Capture the cell that displays the provided text and extract its (x, y) central coordinate. 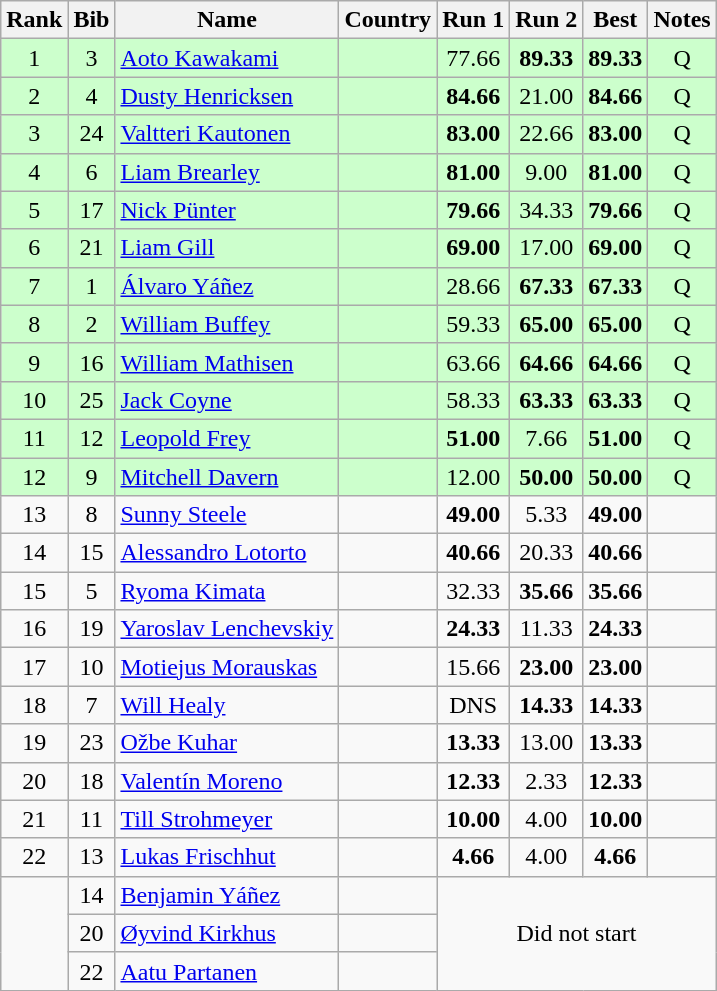
William Buffey (227, 324)
Mitchell Davern (227, 477)
Bib (92, 20)
Rank (34, 20)
17.00 (546, 248)
32.33 (474, 591)
Ožbe Kuhar (227, 743)
Ryoma Kimata (227, 591)
77.66 (474, 58)
Country (388, 20)
Best (616, 20)
Benjamin Yáñez (227, 895)
15.66 (474, 667)
Dusty Henricksen (227, 96)
28.66 (474, 286)
Álvaro Yáñez (227, 286)
Liam Gill (227, 248)
23 (92, 743)
34.33 (546, 210)
Sunny Steele (227, 515)
Aatu Partanen (227, 971)
Notes (682, 20)
13.00 (546, 743)
Will Healy (227, 705)
58.33 (474, 400)
11.33 (546, 629)
25 (92, 400)
Run 2 (546, 20)
63.66 (474, 362)
9.00 (546, 172)
59.33 (474, 324)
Did not start (577, 933)
Leopold Frey (227, 438)
Aoto Kawakami (227, 58)
5.33 (546, 515)
Lukas Frischhut (227, 857)
Jack Coyne (227, 400)
21.00 (546, 96)
22.66 (546, 134)
Run 1 (474, 20)
DNS (474, 705)
20.33 (546, 553)
Motiejus Morauskas (227, 667)
Liam Brearley (227, 172)
12.00 (474, 477)
Valentín Moreno (227, 781)
Till Strohmeyer (227, 819)
Øyvind Kirkhus (227, 933)
Name (227, 20)
7.66 (546, 438)
Valtteri Kautonen (227, 134)
Alessandro Lotorto (227, 553)
William Mathisen (227, 362)
24 (92, 134)
2.33 (546, 781)
Nick Pünter (227, 210)
Yaroslav Lenchevskiy (227, 629)
